Pinpoint the cell where the given text exists, returning its [x, y] midpoint coordinate. 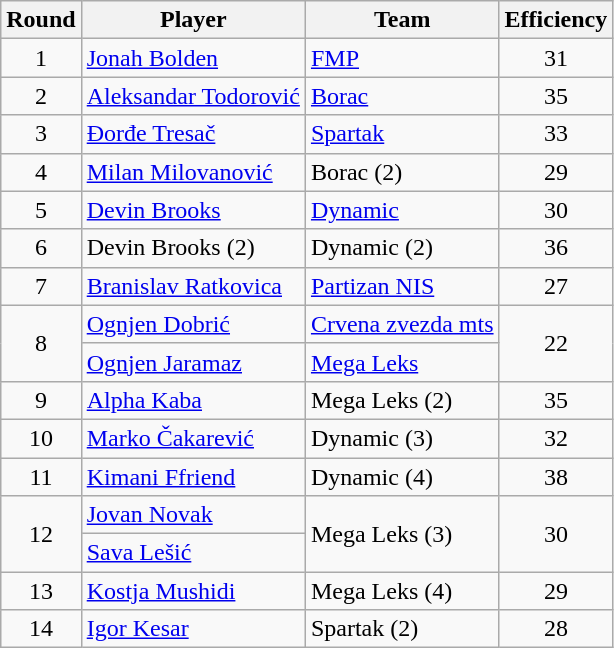
31 [556, 58]
28 [556, 629]
Team [402, 20]
4 [41, 172]
FMP [402, 58]
Devin Brooks (2) [193, 248]
Dynamic (4) [402, 477]
14 [41, 629]
Marko Čakarević [193, 438]
Mega Leks [402, 362]
Mega Leks (2) [402, 400]
Đorđe Tresač [193, 134]
Dynamic (2) [402, 248]
Mega Leks (3) [402, 534]
Round [41, 20]
Kimani Ffriend [193, 477]
Player [193, 20]
8 [41, 343]
27 [556, 286]
Spartak [402, 134]
7 [41, 286]
5 [41, 210]
Dynamic (3) [402, 438]
Ognjen Dobrić [193, 324]
12 [41, 534]
Spartak (2) [402, 629]
36 [556, 248]
Dynamic [402, 210]
Devin Brooks [193, 210]
Igor Kesar [193, 629]
2 [41, 96]
Milan Milovanović [193, 172]
Partizan NIS [402, 286]
Crvena zvezda mts [402, 324]
1 [41, 58]
11 [41, 477]
Kostja Mushidi [193, 591]
33 [556, 134]
Borac [402, 96]
3 [41, 134]
Sava Lešić [193, 553]
Aleksandar Todorović [193, 96]
38 [556, 477]
Mega Leks (4) [402, 591]
Efficiency [556, 20]
10 [41, 438]
Branislav Ratkovica [193, 286]
13 [41, 591]
6 [41, 248]
32 [556, 438]
Jovan Novak [193, 515]
22 [556, 343]
Alpha Kaba [193, 400]
9 [41, 400]
Ognjen Jaramaz [193, 362]
Borac (2) [402, 172]
Jonah Bolden [193, 58]
